Detect which cell encompasses the target text, then output its [x, y] center coordinate. 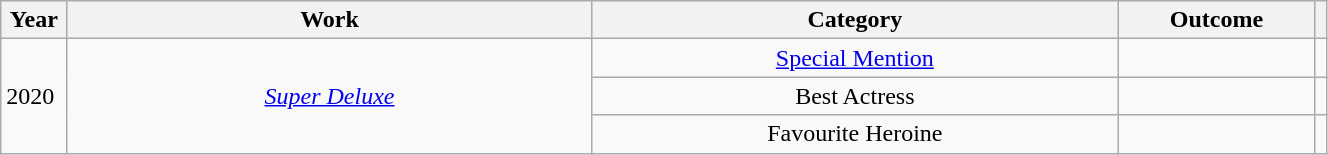
Year [34, 20]
Category [854, 20]
Special Mention [854, 58]
Outcome [1217, 20]
Super Deluxe [330, 96]
Favourite Heroine [854, 134]
2020 [34, 96]
Work [330, 20]
Best Actress [854, 96]
